Pinpoint the cell where the given text exists, returning its [X, Y] midpoint coordinate. 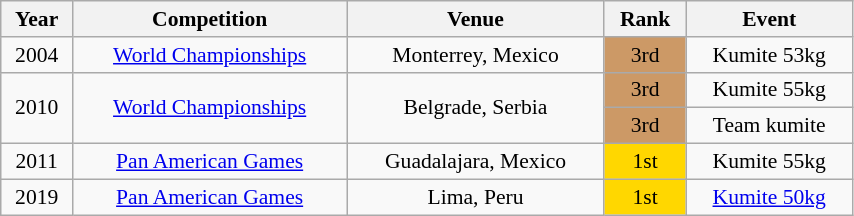
2010 [37, 108]
2004 [37, 55]
Guadalajara, Mexico [476, 162]
2019 [37, 197]
Event [769, 19]
Rank [645, 19]
Team kumite [769, 126]
Venue [476, 19]
2011 [37, 162]
Lima, Peru [476, 197]
Monterrey, Mexico [476, 55]
Kumite 50kg [769, 197]
Year [37, 19]
Belgrade, Serbia [476, 108]
Competition [210, 19]
Kumite 53kg [769, 55]
